Provide the (X, Y) coordinate of the cell's center where the given text is located.  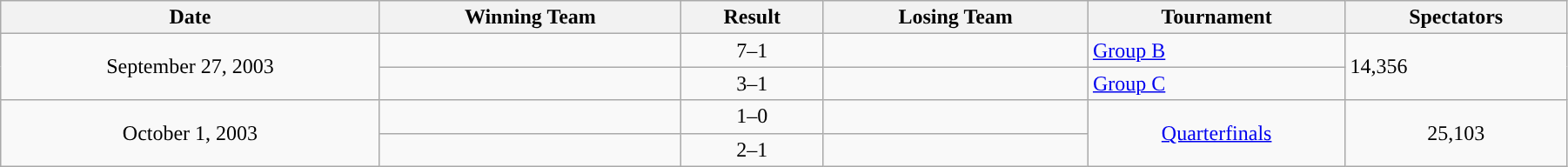
Group B (1216, 50)
Winning Team (530, 17)
25,103 (1457, 133)
14,356 (1457, 67)
October 1, 2003 (190, 133)
Tournament (1216, 17)
Quarterfinals (1216, 133)
Spectators (1457, 17)
1–0 (752, 117)
Date (190, 17)
Result (752, 17)
Losing Team (955, 17)
2–1 (752, 150)
Group C (1216, 83)
7–1 (752, 50)
3–1 (752, 83)
September 27, 2003 (190, 67)
